Search for the cell housing the specified text and yield its (X, Y) center coordinate. 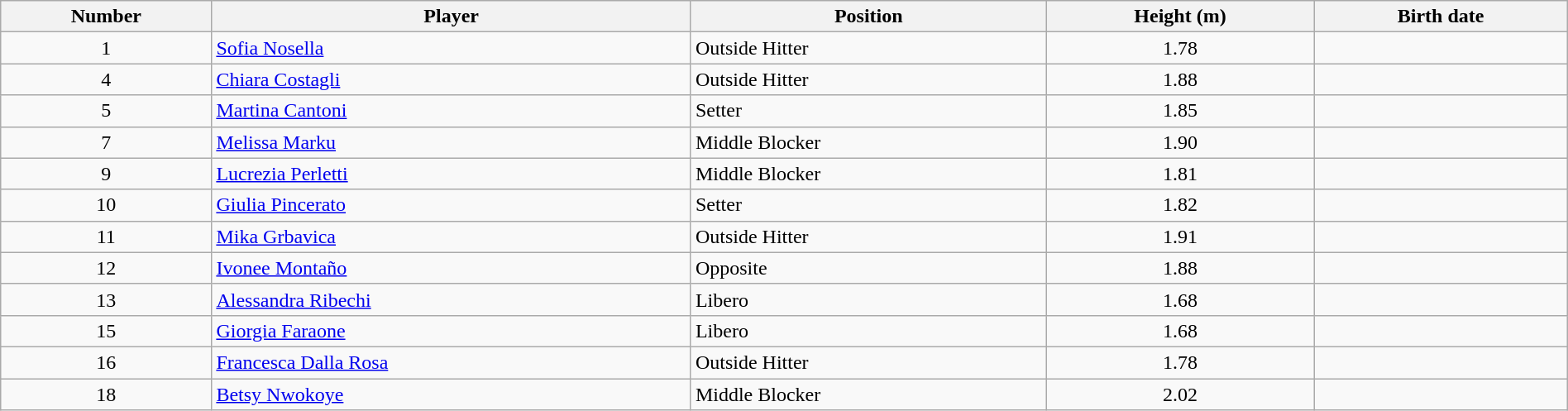
Giulia Pincerato (452, 205)
Ivonee Montaño (452, 268)
Lucrezia Perletti (452, 174)
15 (106, 331)
Number (106, 17)
Francesca Dalla Rosa (452, 362)
12 (106, 268)
16 (106, 362)
Betsy Nwokoye (452, 394)
9 (106, 174)
Sofia Nosella (452, 48)
Opposite (868, 268)
5 (106, 111)
Martina Cantoni (452, 111)
18 (106, 394)
Height (m) (1180, 17)
Alessandra Ribechi (452, 299)
Player (452, 17)
1 (106, 48)
Melissa Marku (452, 142)
Chiara Costagli (452, 79)
Mika Grbavica (452, 237)
1.85 (1180, 111)
11 (106, 237)
1.90 (1180, 142)
10 (106, 205)
1.81 (1180, 174)
Birth date (1441, 17)
2.02 (1180, 394)
7 (106, 142)
Giorgia Faraone (452, 331)
1.91 (1180, 237)
13 (106, 299)
4 (106, 79)
1.82 (1180, 205)
Position (868, 17)
